Extract the (X, Y) coordinate from the center of the cell holding the provided text.  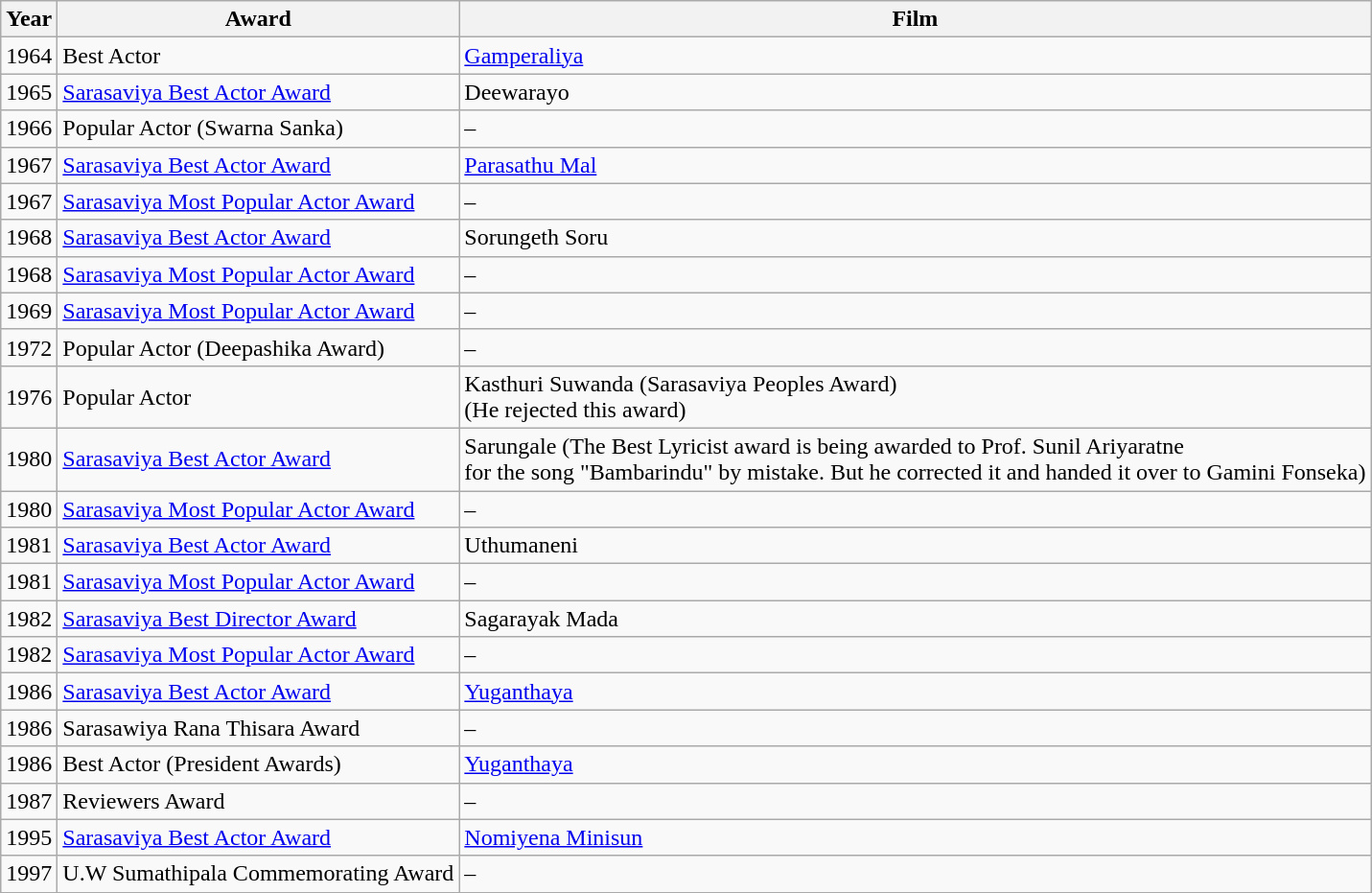
1976 (29, 397)
Popular Actor (Deepashika Award) (259, 347)
Deewarayo (915, 92)
Sorungeth Soru (915, 238)
1972 (29, 347)
Award (259, 19)
1987 (29, 801)
Popular Actor (259, 397)
Sarasawiya Rana Thisara Award (259, 728)
Parasathu Mal (915, 165)
1964 (29, 56)
Sagarayak Mada (915, 619)
Sarasaviya Best Director Award (259, 619)
Nomiyena Minisun (915, 837)
1997 (29, 874)
Year (29, 19)
U.W Sumathipala Commemorating Award (259, 874)
Popular Actor (Swarna Sanka) (259, 129)
Gamperaliya (915, 56)
Film (915, 19)
Best Actor (President Awards) (259, 764)
1966 (29, 129)
Best Actor (259, 56)
Uthumaneni (915, 546)
Reviewers Award (259, 801)
1965 (29, 92)
Kasthuri Suwanda (Sarasaviya Peoples Award)(He rejected this award) (915, 397)
1969 (29, 311)
1995 (29, 837)
